Identify which cell holds the provided text, then report its (x, y) central coordinate. 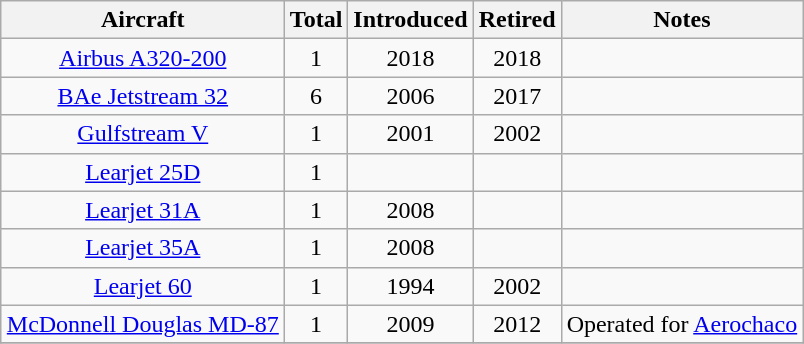
Notes (682, 20)
2006 (410, 96)
Operated for Aerochaco (682, 324)
Introduced (410, 20)
2009 (410, 324)
2017 (517, 96)
BAe Jetstream 32 (142, 96)
Total (316, 20)
Aircraft (142, 20)
Retired (517, 20)
Gulfstream V (142, 134)
Airbus A320-200 (142, 58)
McDonnell Douglas MD-87 (142, 324)
Learjet 31A (142, 210)
2012 (517, 324)
6 (316, 96)
2001 (410, 134)
Learjet 60 (142, 286)
1994 (410, 286)
Learjet 25D (142, 172)
Learjet 35A (142, 248)
